Locate the cell with the specified text and output its (x, y) center coordinate. 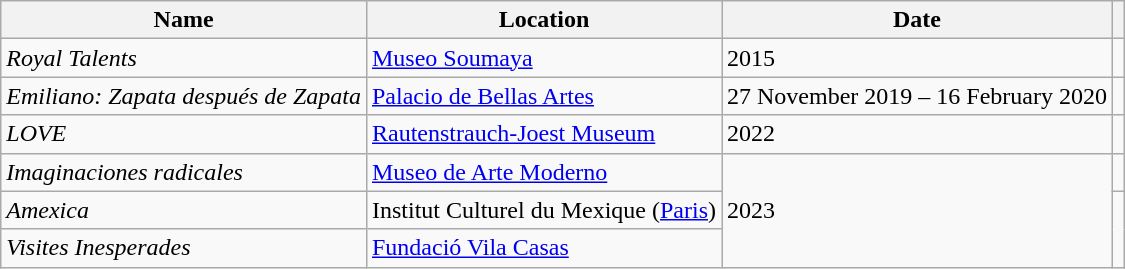
Royal Talents (184, 58)
Rautenstrauch-Joest Museum (544, 134)
Museo de Arte Moderno (544, 172)
Fundació Vila Casas (544, 248)
Date (918, 20)
Location (544, 20)
2022 (918, 134)
2023 (918, 210)
Name (184, 20)
Museo Soumaya (544, 58)
Palacio de Bellas Artes (544, 96)
Emiliano: Zapata después de Zapata (184, 96)
Institut Culturel du Mexique (Paris) (544, 210)
Visites Inesperades (184, 248)
LOVE (184, 134)
2015 (918, 58)
27 November 2019 – 16 February 2020 (918, 96)
Amexica (184, 210)
Imaginaciones radicales (184, 172)
